From the cell containing the given text, extract its center point as [x, y] coordinate. 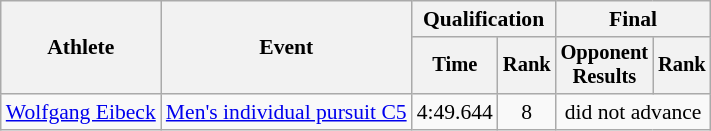
OpponentResults [604, 66]
Qualification [484, 19]
Event [286, 48]
Athlete [81, 48]
Wolfgang Eibeck [81, 112]
Men's individual pursuit C5 [286, 112]
8 [527, 112]
Final [634, 19]
did not advance [634, 112]
Time [455, 66]
4:49.644 [455, 112]
